Output the [X, Y] coordinate of the center of the cell containing the given text.  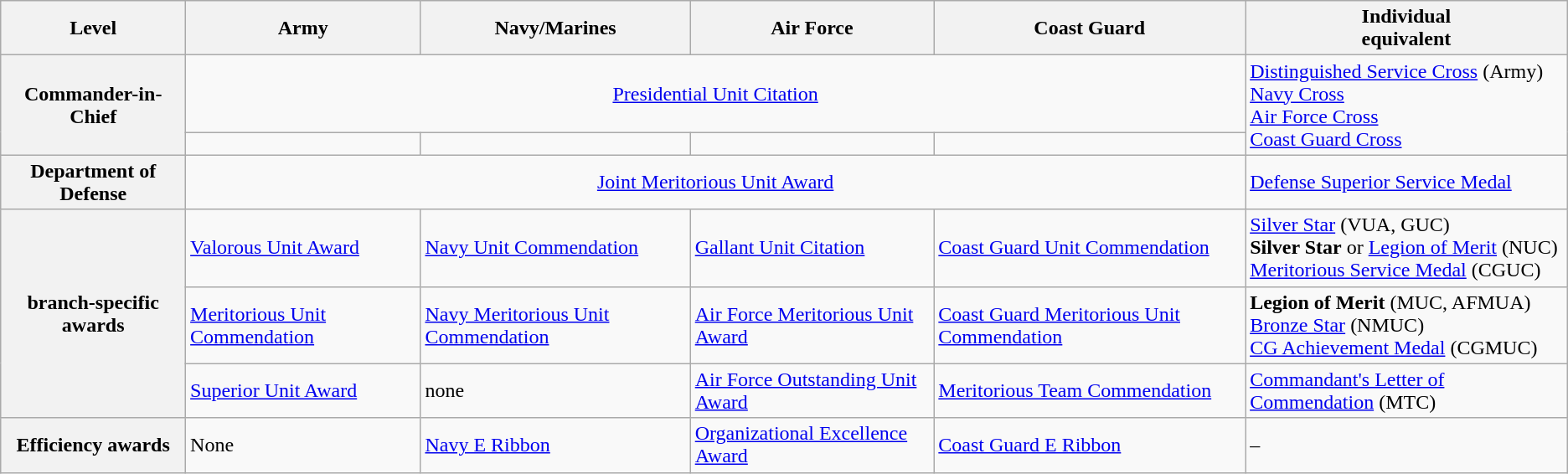
Air Force Outstanding Unit Award [812, 390]
Air Force [812, 28]
Presidential Unit Citation [715, 94]
Coast Guard Unit Commendation [1090, 248]
Commandant's Letter of Commendation (MTC) [1407, 390]
Gallant Unit Citation [812, 248]
Navy Meritorious Unit Commendation [555, 325]
None [303, 446]
Navy E Ribbon [555, 446]
Joint Meritorious Unit Award [715, 183]
Coast Guard [1090, 28]
Individualequivalent [1407, 28]
Meritorious Unit Commendation [303, 325]
Valorous Unit Award [303, 248]
Legion of Merit (MUC, AFMUA)Bronze Star (NMUC)CG Achievement Medal (CGMUC) [1407, 325]
Department of Defense [94, 183]
Silver Star (VUA, GUC)Silver Star or Legion of Merit (NUC)Meritorious Service Medal (CGUC) [1407, 248]
Level [94, 28]
Coast Guard E Ribbon [1090, 446]
Air Force Meritorious Unit Award [812, 325]
Organizational Excellence Award [812, 446]
Commander-in-Chief [94, 106]
Navy/Marines [555, 28]
branch-specific awards [94, 313]
Efficiency awards [94, 446]
Navy Unit Commendation [555, 248]
Defense Superior Service Medal [1407, 183]
Meritorious Team Commendation [1090, 390]
– [1407, 446]
Superior Unit Award [303, 390]
Distinguished Service Cross (Army)Navy CrossAir Force CrossCoast Guard Cross [1407, 106]
none [555, 390]
Army [303, 28]
Coast Guard Meritorious Unit Commendation [1090, 325]
